Determine the [x, y] coordinate at the center of the cell enclosing the given text.  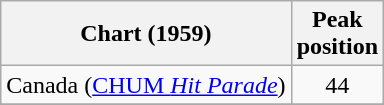
Chart (1959) [146, 34]
44 [337, 85]
Canada (CHUM Hit Parade) [146, 85]
Peakposition [337, 34]
